Output the (x, y) coordinate of the center of the cell containing the given text.  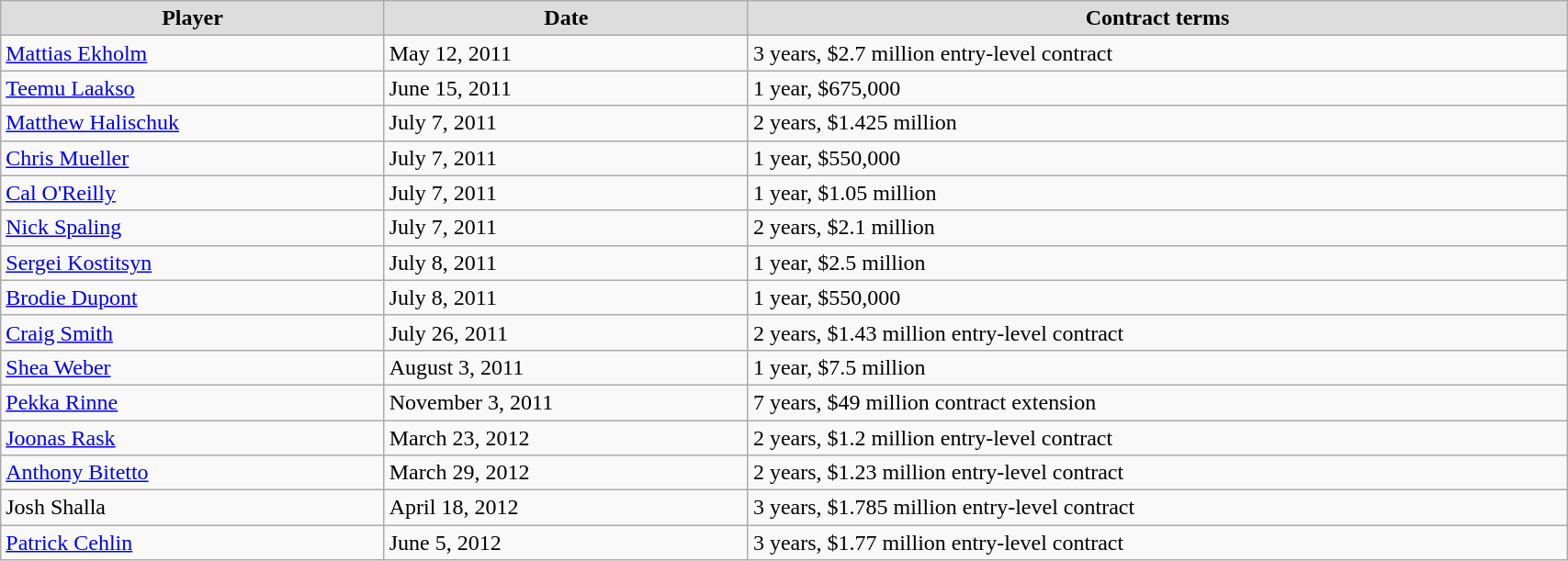
Chris Mueller (193, 158)
3 years, $2.7 million entry-level contract (1157, 53)
Mattias Ekholm (193, 53)
Shea Weber (193, 367)
Matthew Halischuk (193, 123)
Date (566, 18)
March 29, 2012 (566, 473)
Pekka Rinne (193, 402)
Sergei Kostitsyn (193, 263)
Contract terms (1157, 18)
Teemu Laakso (193, 88)
3 years, $1.785 million entry-level contract (1157, 508)
July 26, 2011 (566, 332)
June 5, 2012 (566, 543)
June 15, 2011 (566, 88)
April 18, 2012 (566, 508)
2 years, $1.43 million entry-level contract (1157, 332)
Anthony Bitetto (193, 473)
7 years, $49 million contract extension (1157, 402)
August 3, 2011 (566, 367)
2 years, $1.425 million (1157, 123)
Player (193, 18)
November 3, 2011 (566, 402)
Craig Smith (193, 332)
1 year, $1.05 million (1157, 193)
1 year, $675,000 (1157, 88)
2 years, $1.23 million entry-level contract (1157, 473)
Cal O'Reilly (193, 193)
Joonas Rask (193, 438)
2 years, $2.1 million (1157, 228)
March 23, 2012 (566, 438)
May 12, 2011 (566, 53)
2 years, $1.2 million entry-level contract (1157, 438)
Brodie Dupont (193, 297)
Josh Shalla (193, 508)
1 year, $2.5 million (1157, 263)
Nick Spaling (193, 228)
1 year, $7.5 million (1157, 367)
Patrick Cehlin (193, 543)
3 years, $1.77 million entry-level contract (1157, 543)
